Determine the (x, y) coordinate at the center of the cell enclosing the given text.  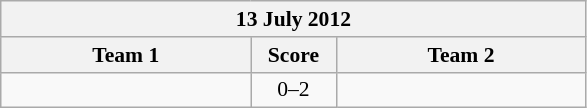
Team 2 (461, 55)
0–2 (294, 90)
Team 1 (126, 55)
13 July 2012 (294, 19)
Score (294, 55)
